Find where the given text appears and provide that cell's center as [x, y] coordinate. 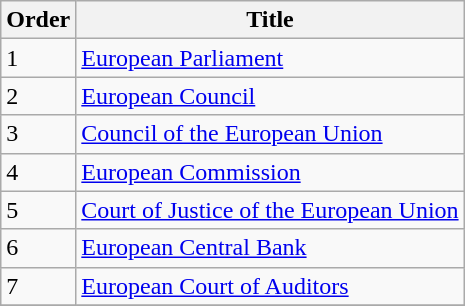
2 [38, 96]
European Court of Auditors [270, 286]
Title [270, 20]
6 [38, 248]
European Council [270, 96]
European Parliament [270, 58]
3 [38, 134]
1 [38, 58]
Order [38, 20]
European Central Bank [270, 248]
7 [38, 286]
Council of the European Union [270, 134]
Court of Justice of the European Union [270, 210]
European Commission [270, 172]
4 [38, 172]
5 [38, 210]
